For the text-containing cell, return its midpoint in (x, y) coordinate format. 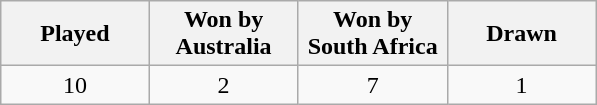
Won byAustralia (224, 34)
Won bySouth Africa (372, 34)
Drawn (522, 34)
1 (522, 85)
10 (75, 85)
2 (224, 85)
Played (75, 34)
7 (372, 85)
